Scan for the cell matching the given text and deliver its (X, Y) coordinate at center. 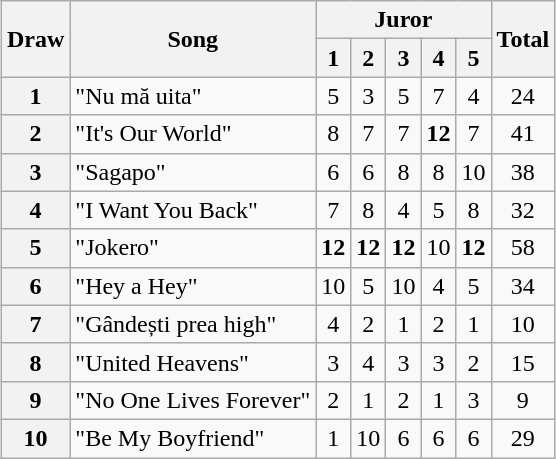
41 (523, 134)
"Be My Boyfriend" (193, 438)
32 (523, 210)
58 (523, 248)
Total (523, 39)
"No One Lives Forever" (193, 400)
"United Heavens" (193, 362)
"Jokero" (193, 248)
"Nu mă uita" (193, 96)
24 (523, 96)
Song (193, 39)
Draw (35, 39)
"Hey a Hey" (193, 286)
34 (523, 286)
"I Want You Back" (193, 210)
15 (523, 362)
Juror (404, 20)
"Sagapo" (193, 172)
"Gândești prea high" (193, 324)
"It's Our World" (193, 134)
38 (523, 172)
29 (523, 438)
